Output the [X, Y] coordinate of the center of the cell containing the given text.  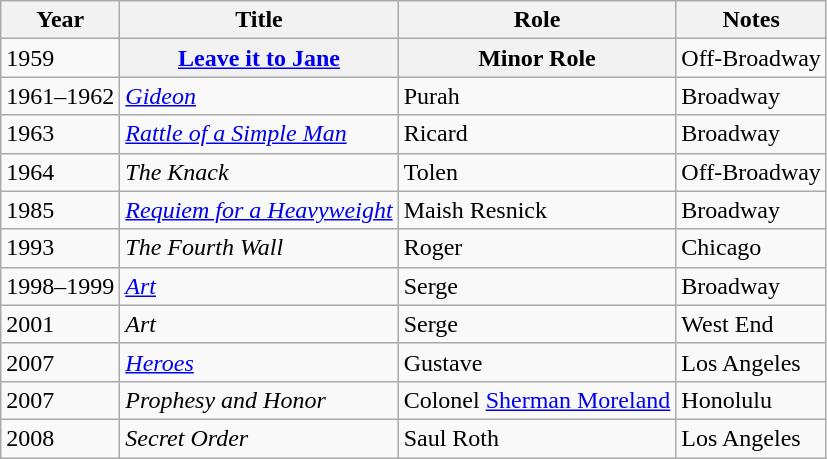
1985 [60, 210]
1998–1999 [60, 286]
Gustave [537, 362]
Maish Resnick [537, 210]
1993 [60, 248]
Gideon [259, 96]
Saul Roth [537, 438]
Honolulu [752, 400]
1959 [60, 58]
The Fourth Wall [259, 248]
2001 [60, 324]
Ricard [537, 134]
1963 [60, 134]
Secret Order [259, 438]
Tolen [537, 172]
2008 [60, 438]
Chicago [752, 248]
The Knack [259, 172]
Year [60, 20]
1964 [60, 172]
Roger [537, 248]
1961–1962 [60, 96]
West End [752, 324]
Title [259, 20]
Purah [537, 96]
Heroes [259, 362]
Role [537, 20]
Notes [752, 20]
Leave it to Jane [259, 58]
Colonel Sherman Moreland [537, 400]
Prophesy and Honor [259, 400]
Minor Role [537, 58]
Requiem for a Heavyweight [259, 210]
Rattle of a Simple Man [259, 134]
